Capture the cell that displays the provided text and extract its [x, y] central coordinate. 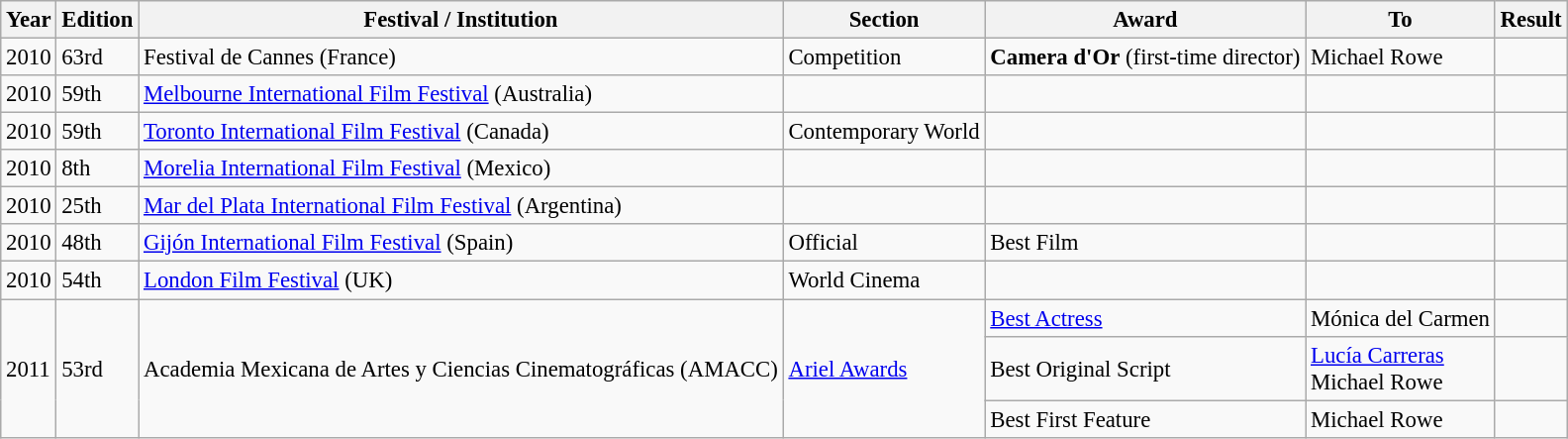
Festival de Cannes (France) [461, 57]
Ariel Awards [884, 369]
53rd [97, 369]
Section [884, 20]
48th [97, 243]
To [1401, 20]
Official [884, 243]
Mónica del Carmen [1401, 318]
54th [97, 280]
8th [97, 168]
Best First Feature [1145, 419]
Result [1530, 20]
Award [1145, 20]
25th [97, 206]
Mar del Plata International Film Festival (Argentina) [461, 206]
Morelia International Film Festival (Mexico) [461, 168]
London Film Festival (UK) [461, 280]
World Cinema [884, 280]
Best Actress [1145, 318]
Year [29, 20]
Best Original Script [1145, 369]
Best Film [1145, 243]
2011 [29, 369]
Gijón International Film Festival (Spain) [461, 243]
63rd [97, 57]
Toronto International Film Festival (Canada) [461, 132]
Festival / Institution [461, 20]
Contemporary World [884, 132]
Lucía CarrerasMichael Rowe [1401, 369]
Competition [884, 57]
Camera d'Or (first-time director) [1145, 57]
Melbourne International Film Festival (Australia) [461, 94]
Edition [97, 20]
Academia Mexicana de Artes y Ciencias Cinematográficas (AMACC) [461, 369]
